Return [X, Y] of the center of cell containing provided text 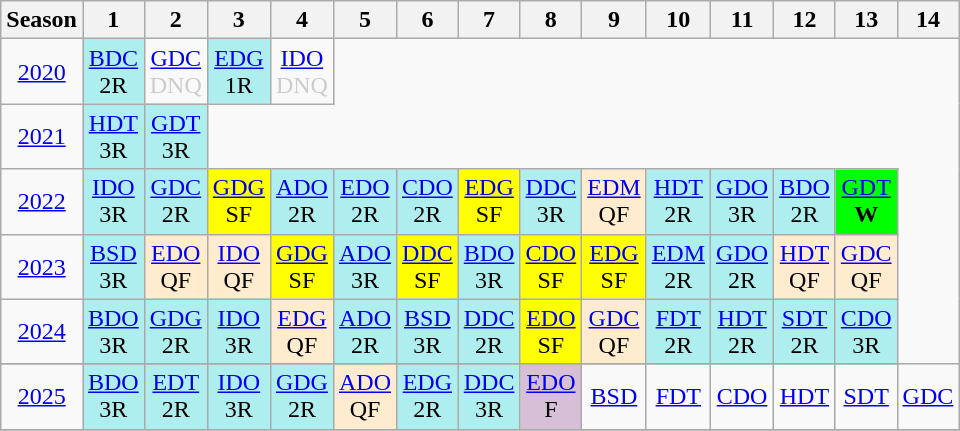
CDO3R [866, 332]
IDOQF [238, 266]
GDO3R [742, 202]
CDOSF [551, 266]
4 [302, 20]
ADOQF [364, 396]
2020 [42, 72]
HDTQF [805, 266]
2024 [42, 332]
BDC2R [113, 72]
DDC2R [489, 332]
Season [42, 20]
EDGQF [302, 332]
2023 [42, 266]
9 [614, 20]
FDT2R [678, 332]
DDCSF [428, 266]
8 [551, 20]
14 [928, 20]
ADO3R [364, 266]
3 [238, 20]
12 [805, 20]
6 [428, 20]
SDT [866, 396]
EDMQF [614, 202]
2 [176, 20]
EDT2R [176, 396]
GDO2R [742, 266]
HDT3R [113, 136]
GDC [928, 396]
CDO2R [428, 202]
IDODNQ [302, 72]
EDG1R [238, 72]
GDCDNQ [176, 72]
GDC2R [176, 202]
2021 [42, 136]
EDM2R [678, 266]
7 [489, 20]
HDT [805, 396]
EDG2R [428, 396]
SDT2R [805, 332]
10 [678, 20]
EDOF [551, 396]
1 [113, 20]
BSD [614, 396]
EDO2R [364, 202]
GDT3R [176, 136]
GDTW [866, 202]
FDT [678, 396]
2025 [42, 396]
EDOSF [551, 332]
5 [364, 20]
13 [866, 20]
CDO [742, 396]
2022 [42, 202]
BDO2R [805, 202]
11 [742, 20]
EDOQF [176, 266]
